From the cell containing the given text, extract its center point as (X, Y) coordinate. 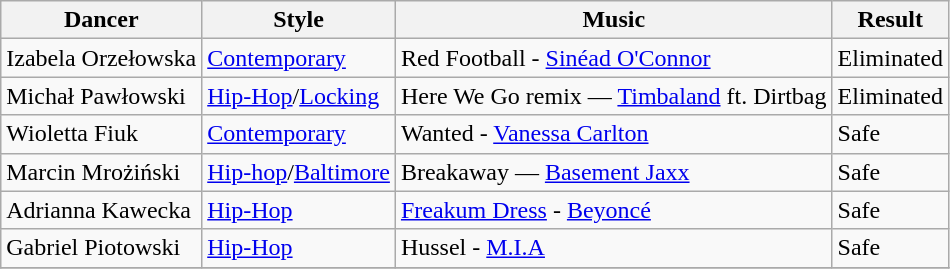
Dancer (102, 20)
Gabriel Piotowski (102, 248)
Style (299, 20)
Freakum Dress - Beyoncé (614, 210)
Breakaway — Basement Jaxx (614, 172)
Hip-hop/Baltimore (299, 172)
Result (890, 20)
Michał Pawłowski (102, 96)
Adrianna Kawecka (102, 210)
Here We Go remix — Timbaland ft. Dirtbag (614, 96)
Marcin Mrożiński (102, 172)
Wioletta Fiuk (102, 134)
Wanted - Vanessa Carlton (614, 134)
Red Football - Sinéad O'Connor (614, 58)
Izabela Orzełowska (102, 58)
Hip-Hop/Locking (299, 96)
Hussel - M.I.A (614, 248)
Music (614, 20)
